Capture the cell that displays the provided text and extract its [X, Y] central coordinate. 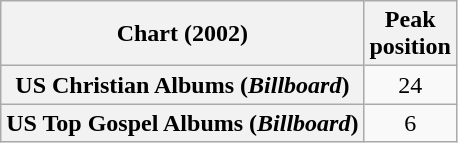
24 [410, 85]
6 [410, 123]
US Christian Albums (Billboard) [182, 85]
Peakposition [410, 34]
US Top Gospel Albums (Billboard) [182, 123]
Chart (2002) [182, 34]
